Determine the (X, Y) coordinate at the center of the cell enclosing the given text.  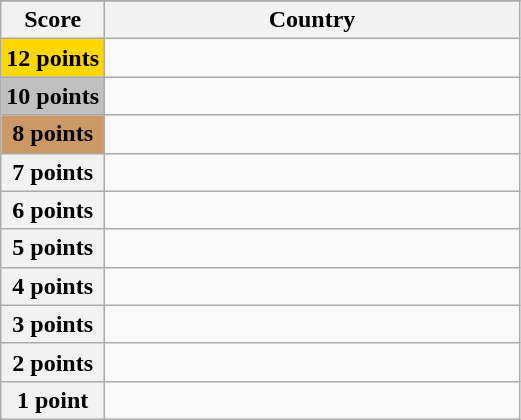
1 point (53, 400)
Country (312, 20)
12 points (53, 58)
6 points (53, 210)
5 points (53, 248)
Score (53, 20)
4 points (53, 286)
7 points (53, 172)
3 points (53, 324)
8 points (53, 134)
2 points (53, 362)
10 points (53, 96)
